Determine the (X, Y) coordinate at the center of the cell enclosing the given text.  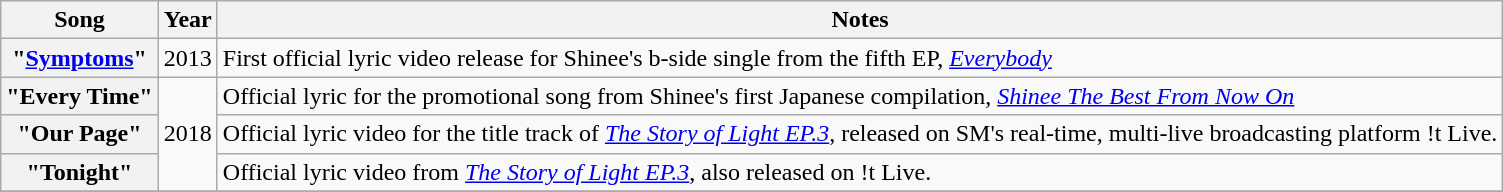
Notes (860, 20)
"Symptoms" (80, 58)
"Our Page" (80, 134)
"Tonight" (80, 172)
First official lyric video release for Shinee's b-side single from the fifth EP, Everybody (860, 58)
2013 (188, 58)
Year (188, 20)
"Every Time" (80, 96)
Official lyric for the promotional song from Shinee's first Japanese compilation, Shinee The Best From Now On (860, 96)
Song (80, 20)
Official lyric video for the title track of The Story of Light EP.3, released on SM's real-time, multi-live broadcasting platform !t Live. (860, 134)
Official lyric video from The Story of Light EP.3, also released on !t Live. (860, 172)
2018 (188, 134)
